From the cell containing the given text, extract its center point as [x, y] coordinate. 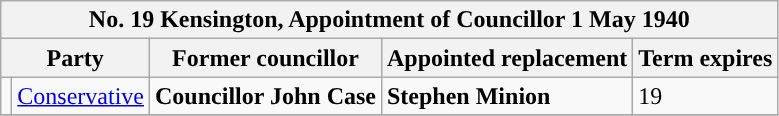
19 [706, 96]
Party [76, 58]
Conservative [81, 96]
Term expires [706, 58]
No. 19 Kensington, Appointment of Councillor 1 May 1940 [390, 20]
Appointed replacement [506, 58]
Former councillor [266, 58]
Councillor John Case [266, 96]
Stephen Minion [506, 96]
